Locate the cell with the specified text and output its [x, y] center coordinate. 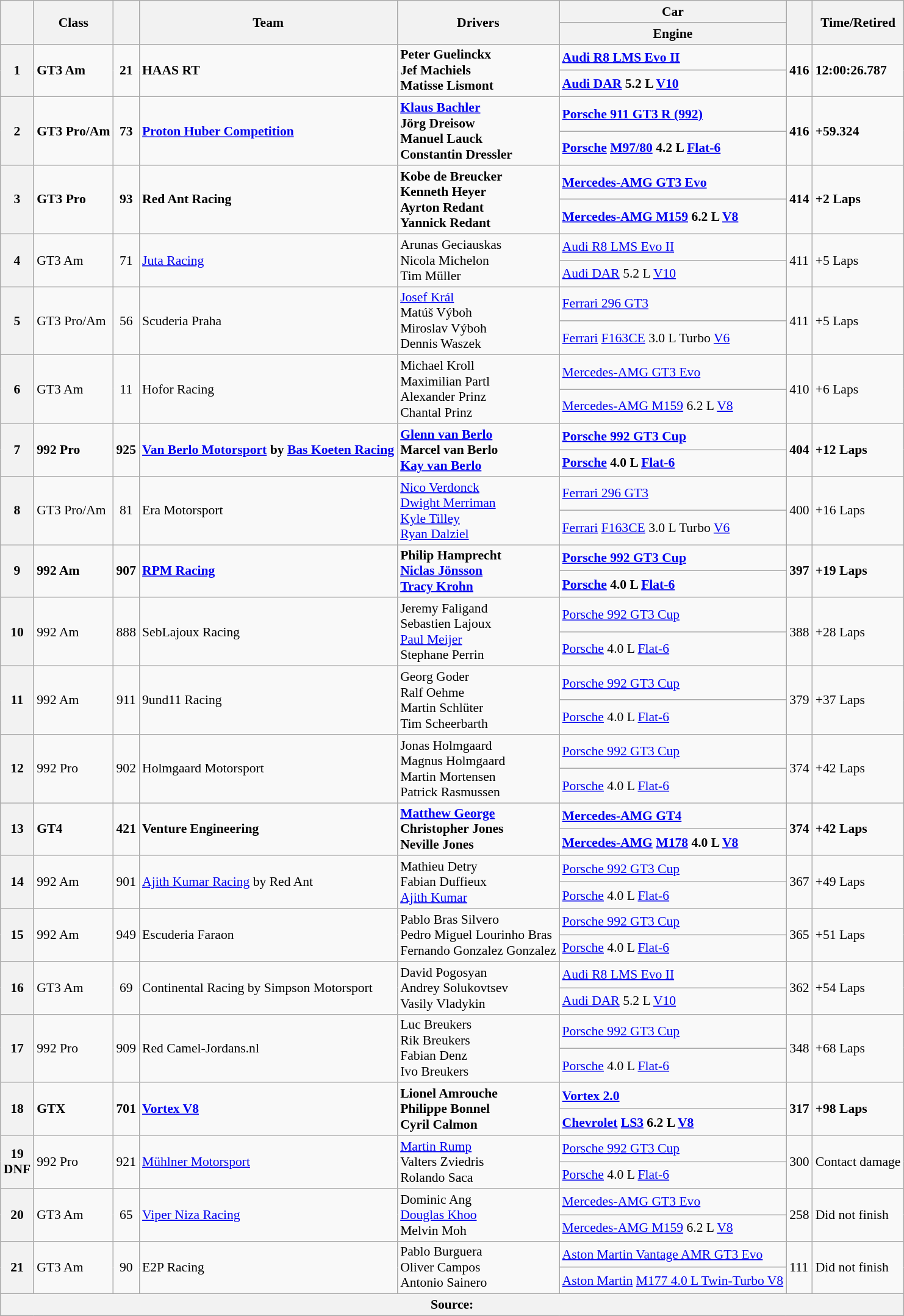
Pablo Burguera Oliver Campos Antonio Sainero [478, 1268]
1 [17, 71]
3 [17, 200]
Jeremy Faligand Sebastien Lajoux Paul Meijer Stephane Perrin [478, 632]
69 [126, 988]
9und11 Racing [268, 700]
388 [799, 632]
+16 Laps [858, 511]
Holmgaard Motorsport [268, 769]
6 [17, 389]
71 [126, 260]
56 [126, 321]
317 [799, 1109]
Contact damage [858, 1162]
+28 Laps [858, 632]
9 [17, 571]
397 [799, 571]
Class [73, 22]
Drivers [478, 22]
+19 Laps [858, 571]
+6 Laps [858, 389]
111 [799, 1268]
367 [799, 882]
414 [799, 200]
365 [799, 935]
Vortex 2.0 [673, 1096]
Car [673, 12]
+68 Laps [858, 1048]
GT3 Pro [73, 200]
Time/Retired [858, 22]
Engine [673, 34]
90 [126, 1268]
SebLajoux Racing [268, 632]
73 [126, 131]
Red Ant Racing [268, 200]
Matthew George Christopher Jones Neville Jones [478, 830]
12:00:26.787 [858, 71]
13 [17, 830]
15 [17, 935]
4 [17, 260]
888 [126, 632]
2 [17, 131]
902 [126, 769]
909 [126, 1048]
Van Berlo Motorsport by Bas Koeten Racing [268, 450]
16 [17, 988]
+49 Laps [858, 882]
Kobe de Breucker Kenneth Heyer Ayrton Redant Yannick Redant [478, 200]
+59.324 [858, 131]
Venture Engineering [268, 830]
901 [126, 882]
Pablo Bras Silvero Pedro Miguel Lourinho Bras Fernando Gonzalez Gonzalez [478, 935]
Jonas Holmgaard Magnus Holmgaard Martin Mortensen Patrick Rasmussen [478, 769]
Mühlner Motorsport [268, 1162]
Viper Niza Racing [268, 1215]
362 [799, 988]
410 [799, 389]
5 [17, 321]
Ajith Kumar Racing by Red Ant [268, 882]
400 [799, 511]
925 [126, 450]
Peter Guelinckx Jef Machiels Matisse Lismont [478, 71]
HAAS RT [268, 71]
Proton Huber Competition [268, 131]
7 [17, 450]
Aston Martin M177 4.0 L Twin-Turbo V8 [673, 1281]
93 [126, 200]
65 [126, 1215]
Arunas Geciauskas Nicola Michelon Tim Müller [478, 260]
300 [799, 1162]
Georg Goder Ralf Oehme Martin Schlüter Tim Scheerbarth [478, 700]
921 [126, 1162]
Continental Racing by Simpson Motorsport [268, 988]
+12 Laps [858, 450]
Nico Verdonck Dwight Merriman Kyle Tilley Ryan Dalziel [478, 511]
Luc Breukers Rik Breukers Fabian Denz Ivo Breukers [478, 1048]
20 [17, 1215]
Escuderia Faraon [268, 935]
+98 Laps [858, 1109]
Philip Hamprecht Niclas Jönsson Tracy Krohn [478, 571]
+51 Laps [858, 935]
Red Camel-Jordans.nl [268, 1048]
Porsche M97/80 4.2 L Flat-6 [673, 148]
+2 Laps [858, 200]
Klaus Bachler Jörg Dreisow Manuel Lauck Constantin Dressler [478, 131]
GT4 [73, 830]
David Pogosyan Andrey Solukovtsev Vasily Vladykin [478, 988]
14 [17, 882]
701 [126, 1109]
907 [126, 571]
Vortex V8 [268, 1109]
Hofor Racing [268, 389]
+54 Laps [858, 988]
Porsche 911 GT3 R (992) [673, 114]
81 [126, 511]
949 [126, 935]
258 [799, 1215]
+37 Laps [858, 700]
Aston Martin Vantage AMR GT3 Evo [673, 1254]
Dominic Ang Douglas Khoo Melvin Moh [478, 1215]
17 [17, 1048]
404 [799, 450]
Team [268, 22]
Mercedes-AMG M178 4.0 L V8 [673, 842]
10 [17, 632]
421 [126, 830]
12 [17, 769]
Martin Rump Valters Zviedris Rolando Saca [478, 1162]
8 [17, 511]
18 [17, 1109]
RPM Racing [268, 571]
Chevrolet LS3 6.2 L V8 [673, 1123]
Michael Kroll Maximilian Partl Alexander Prinz Chantal Prinz [478, 389]
Glenn van Berlo Marcel van Berlo Kay van Berlo [478, 450]
Mercedes-AMG GT4 [673, 816]
Source: [453, 1305]
911 [126, 700]
Josef Král Matúš Výboh Miroslav Výboh Dennis Waszek [478, 321]
Lionel Amrouche Philippe Bonnel Cyril Calmon [478, 1109]
E2P Racing [268, 1268]
Scuderia Praha [268, 321]
19DNF [17, 1162]
348 [799, 1048]
Era Motorsport [268, 511]
GTX [73, 1109]
379 [799, 700]
Juta Racing [268, 260]
Mathieu Detry Fabian Duffieux Ajith Kumar [478, 882]
